Locate the cell with the specified text and output its (X, Y) center coordinate. 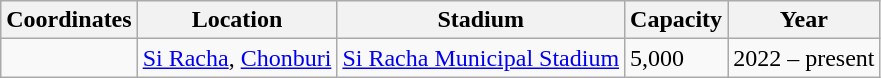
Stadium (481, 20)
Coordinates (69, 20)
5,000 (676, 58)
2022 – present (804, 58)
Location (237, 20)
Capacity (676, 20)
Year (804, 20)
Si Racha, Chonburi (237, 58)
Si Racha Municipal Stadium (481, 58)
